Return [x, y] of the center of cell containing provided text 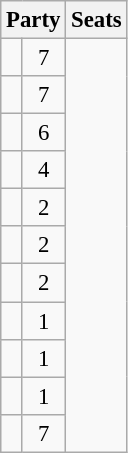
Seats [96, 20]
4 [44, 170]
6 [44, 133]
Party [34, 20]
